Scan for the cell matching the given text and deliver its (x, y) coordinate at center. 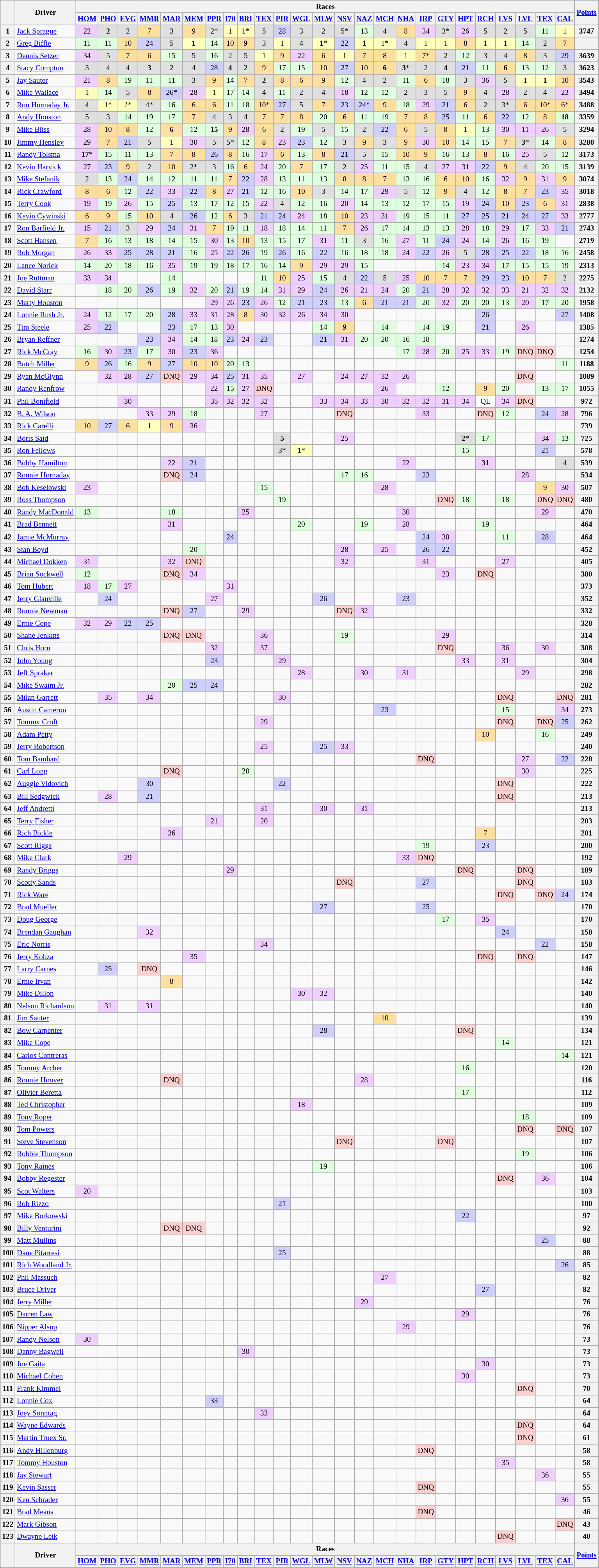
Kevin Harvick (46, 167)
183 (587, 883)
Terry Cook (46, 204)
Joey Sonntag (46, 1414)
Carlos Contreras (46, 1055)
117 (8, 1463)
Ted Christopher (46, 1105)
99 (8, 1241)
Mike Bliss (46, 130)
Stan Boyd (46, 550)
Nelson Richardson (46, 1006)
725 (587, 438)
2275 (587, 278)
Randy Renfrow (46, 389)
352 (587, 599)
Boris Said (46, 438)
45 (8, 574)
Randy MacDonald (46, 513)
Lonnie Rush Jr. (46, 315)
470 (587, 513)
Brad Means (46, 1512)
3488 (587, 105)
Butch Miller (46, 364)
480 (587, 500)
Jamie McMurray (46, 537)
Kevin Sasser (46, 1487)
Auggie Vidovich (46, 784)
Steve Stevenson (46, 1142)
1055 (587, 389)
Jay Sauter (46, 80)
Phil Massuch (46, 1278)
Andy Houston (46, 117)
Dane Pitarresi (46, 1253)
3294 (587, 130)
41 (8, 525)
Mike Borkowski (46, 1216)
Marty Houston (46, 303)
Tom Powers (46, 1130)
Mike Wallace (46, 93)
192 (587, 858)
56 (8, 710)
Darren Law (46, 1314)
Mike Swaim Jr. (46, 685)
Brendan Gaughan (46, 932)
Jack Sprague (46, 31)
Jeff Spraker (46, 673)
105 (8, 1314)
Frank Kimmel (46, 1389)
Ron Hornaday Jr. (46, 105)
Billy Venturini (46, 1228)
Terry Fisher (46, 821)
Mark Gibson (46, 1524)
95 (8, 1191)
Rick McCray (46, 352)
John Young (46, 661)
Rich Bickle (46, 833)
80 (8, 1006)
60 (8, 759)
Ernie Cope (46, 624)
69 (8, 870)
Mike Stefanik (46, 179)
17* (87, 154)
Jeff Andretti (46, 809)
Lance Norick (46, 266)
405 (587, 562)
101 (8, 1265)
240 (587, 747)
Adam Petty (46, 734)
1188 (587, 364)
Tim Steele (46, 327)
Jerry Kobza (46, 957)
Michael Dokken (46, 562)
Rich Woodland Jr. (46, 1265)
Jimmy Hensley (46, 142)
1958 (587, 303)
54 (8, 685)
373 (587, 587)
26* (172, 93)
Ronnie Hoover (46, 1080)
44 (8, 562)
1254 (587, 352)
308 (587, 648)
Stacy Compton (46, 68)
200 (587, 846)
203 (587, 821)
David Starr (46, 290)
Bobby Hamilton (46, 463)
Randy Briggs (46, 870)
Bobby Regester (46, 1179)
Olivier Beretta (46, 1093)
2743 (587, 229)
86 (8, 1080)
534 (587, 475)
Andy Hillenburg (46, 1450)
3280 (587, 142)
83 (8, 1043)
Michael Cohen (46, 1376)
QL (485, 401)
49 (8, 624)
Bryan Reffner (46, 340)
Greg Biffle (46, 43)
Ryan McGlynn (46, 377)
Doug George (46, 920)
118 (8, 1475)
Rick Carelli (46, 426)
304 (587, 661)
Danny Bagwell (46, 1352)
59 (8, 747)
111 (8, 1389)
Scotty Sands (46, 883)
2838 (587, 204)
68 (8, 858)
Brad Mueller (46, 907)
Ross Thompson (46, 500)
48 (8, 611)
3359 (587, 117)
84 (8, 1055)
Bow Carpenter (46, 1031)
67 (8, 846)
81 (8, 1018)
78 (8, 981)
63 (8, 796)
Ronnie Newman (46, 611)
3747 (587, 31)
Jim Sauter (46, 1018)
2777 (587, 216)
89 (8, 1117)
Robbie Thompson (46, 1154)
2458 (587, 253)
332 (587, 611)
4* (149, 105)
7* (426, 56)
79 (8, 994)
146 (587, 969)
2313 (587, 266)
2719 (587, 241)
39 (8, 500)
Ernie Irvan (46, 981)
Lonnie Cox (46, 1401)
Wayne Edwards (46, 1426)
3173 (587, 154)
50 (8, 636)
94 (8, 1179)
201 (587, 833)
452 (587, 550)
24* (364, 105)
93 (8, 1167)
Milan Garrett (46, 697)
139 (587, 1018)
51 (8, 648)
Ron Fellows (46, 451)
Tom Hubert (46, 587)
507 (587, 488)
Rob Morgan (46, 253)
142 (587, 981)
Mike Cope (46, 1043)
Mike Clark (46, 858)
739 (587, 426)
Nipper Alsup (46, 1327)
52 (8, 661)
Kevin Cywinski (46, 216)
65 (8, 821)
1089 (587, 377)
134 (587, 1031)
3623 (587, 68)
222 (587, 784)
1385 (587, 327)
Randy Nelson (46, 1339)
102 (8, 1278)
Tom Bambard (46, 759)
3018 (587, 192)
Scot Walters (46, 1191)
Joe Gaita (46, 1364)
77 (8, 969)
B. A. Wilson (46, 414)
1274 (587, 340)
Shane Jenkins (46, 636)
Carl Long (46, 772)
Ron Barfield Jr. (46, 229)
Rob Rizzo (46, 1204)
1408 (587, 315)
96 (8, 1204)
Dwayne Leik (46, 1537)
282 (587, 685)
Eric Norris (46, 944)
Jay Stewart (46, 1475)
Randy Tolsma (46, 154)
3639 (587, 56)
Bill Sedgwick (46, 796)
Joe Ruttman (46, 278)
47 (8, 599)
66 (8, 833)
108 (8, 1352)
91 (8, 1142)
3074 (587, 179)
87 (8, 1093)
Scott Riggs (46, 846)
314 (587, 636)
Jerry Robertson (46, 747)
Ken Schrader (46, 1500)
57 (8, 722)
Tommy Archer (46, 1068)
Tony Raines (46, 1167)
Bruce Driver (46, 1290)
Martin Truex Sr. (46, 1438)
Larry Carnes (46, 969)
114 (8, 1426)
Mike Dillon (46, 994)
75 (8, 944)
328 (587, 624)
72 (8, 907)
Jerry Miller (46, 1302)
298 (587, 673)
98 (8, 1228)
Ronnie Hornaday (46, 475)
Austin Cameron (46, 710)
225 (587, 772)
273 (587, 710)
972 (587, 401)
Tommy Houston (46, 1463)
122 (8, 1524)
123 (8, 1537)
71 (8, 895)
74 (8, 932)
2132 (587, 290)
281 (587, 697)
115 (8, 1438)
Bob Keselowski (46, 488)
Brad Bennett (46, 525)
42 (8, 537)
3543 (587, 80)
Scott Hansen (46, 241)
Brian Sockwell (46, 574)
Matt Mullins (46, 1241)
110 (8, 1376)
249 (587, 734)
62 (8, 784)
6* (565, 105)
578 (587, 451)
119 (8, 1487)
Tony Roper (46, 1117)
Rick Ware (46, 895)
Jerry Glanville (46, 599)
Dennis Setzer (46, 56)
147 (587, 957)
Tommy Croft (46, 722)
38 (8, 488)
Phil Bonifield (46, 401)
189 (587, 870)
Chris Horn (46, 648)
228 (587, 759)
113 (8, 1414)
539 (587, 463)
90 (8, 1130)
3494 (587, 93)
380 (587, 574)
53 (8, 673)
Rick Crawford (46, 192)
262 (587, 722)
3139 (587, 167)
796 (587, 414)
174 (587, 895)
